Identify which cell holds the provided text, then report its (X, Y) central coordinate. 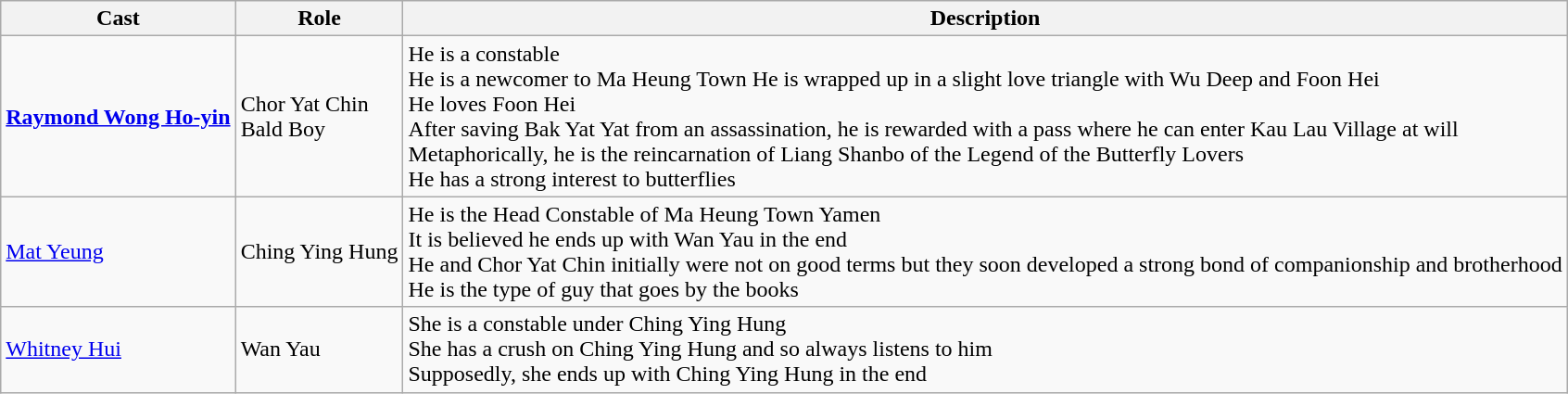
Mat Yeung (119, 252)
Role (319, 19)
Cast (119, 19)
Raymond Wong Ho-yin (119, 117)
Whitney Hui (119, 350)
Ching Ying Hung (319, 252)
Chor Yat ChinBald Boy (319, 117)
Description (985, 19)
Wan Yau (319, 350)
